Search for the cell housing the specified text and yield its (X, Y) center coordinate. 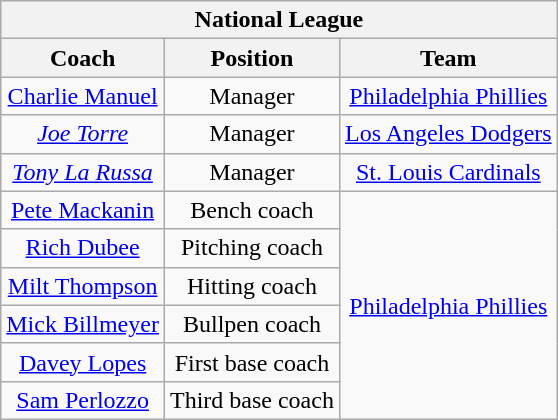
Milt Thompson (83, 286)
National League (279, 20)
Charlie Manuel (83, 96)
Mick Billmeyer (83, 324)
Sam Perlozzo (83, 400)
Rich Dubee (83, 248)
Team (448, 58)
Bullpen coach (252, 324)
Pitching coach (252, 248)
St. Louis Cardinals (448, 172)
Pete Mackanin (83, 210)
Hitting coach (252, 286)
Third base coach (252, 400)
Los Angeles Dodgers (448, 134)
Position (252, 58)
Bench coach (252, 210)
Tony La Russa (83, 172)
First base coach (252, 362)
Davey Lopes (83, 362)
Coach (83, 58)
Joe Torre (83, 134)
